Detect which cell encompasses the target text, then output its (x, y) center coordinate. 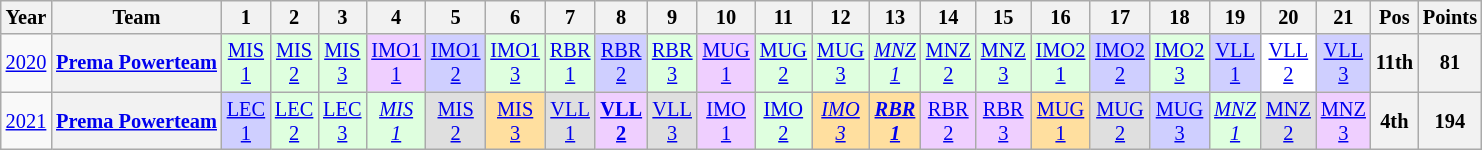
81 (1450, 63)
5 (456, 17)
3 (342, 17)
16 (1061, 17)
17 (1120, 17)
2021 (26, 121)
IMO12 (456, 63)
IMO1 (726, 121)
IMO2 (784, 121)
8 (621, 17)
LEC1 (246, 121)
12 (840, 17)
21 (1344, 17)
Pos (1394, 17)
18 (1180, 17)
LEC2 (294, 121)
6 (515, 17)
4 (396, 17)
2 (294, 17)
IMO21 (1061, 63)
1 (246, 17)
Team (136, 17)
IMO3 (840, 121)
19 (1235, 17)
7 (570, 17)
IMO22 (1120, 63)
IMO13 (515, 63)
15 (1004, 17)
IMO23 (1180, 63)
2020 (26, 63)
IMO11 (396, 63)
4th (1394, 121)
LEC3 (342, 121)
11th (1394, 63)
10 (726, 17)
194 (1450, 121)
Points (1450, 17)
14 (948, 17)
13 (895, 17)
20 (1288, 17)
9 (672, 17)
11 (784, 17)
Year (26, 17)
